Return the [X, Y] coordinate for the center point of the cell that contains the specified text.  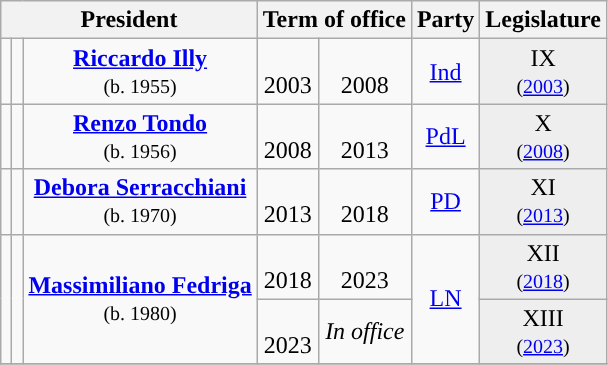
IX (2003) [544, 72]
Party [445, 20]
XI (2013) [544, 202]
LN [445, 299]
XII (2018) [544, 266]
Riccardo Illy(b. 1955) [140, 72]
PdL [445, 136]
In office [364, 332]
President [130, 20]
Debora Serracchiani(b. 1970) [140, 202]
PD [445, 202]
Ind [445, 72]
2003 [288, 72]
Massimiliano Fedriga(b. 1980) [140, 299]
X (2008) [544, 136]
Renzo Tondo(b. 1956) [140, 136]
Term of office [334, 20]
XIII (2023) [544, 332]
Legislature [544, 20]
